Pinpoint the cell where the given text exists, returning its [X, Y] midpoint coordinate. 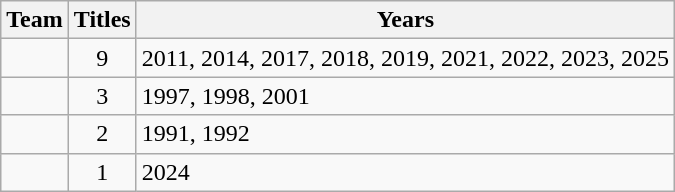
9 [102, 58]
2 [102, 134]
2024 [405, 172]
Years [405, 20]
1 [102, 172]
1997, 1998, 2001 [405, 96]
Team [35, 20]
2011, 2014, 2017, 2018, 2019, 2021, 2022, 2023, 2025 [405, 58]
1991, 1992 [405, 134]
3 [102, 96]
Titles [102, 20]
